Identify which cell holds the provided text, then report its (X, Y) central coordinate. 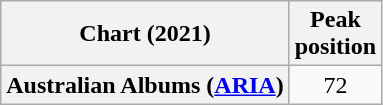
Chart (2021) (145, 34)
72 (335, 85)
Peakposition (335, 34)
Australian Albums (ARIA) (145, 85)
